For the text-containing cell, return its midpoint in [X, Y] coordinate format. 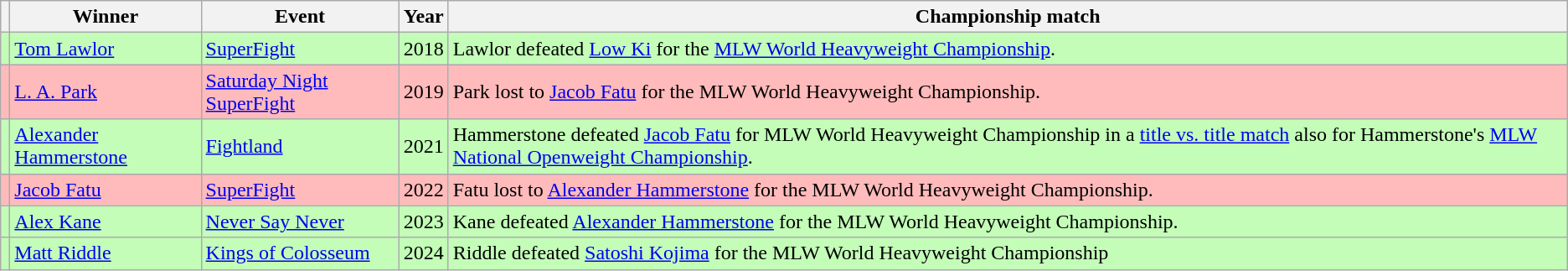
Tom Lawlor [106, 49]
Event [300, 17]
2024 [424, 253]
2018 [424, 49]
Kane defeated Alexander Hammerstone for the MLW World Heavyweight Championship. [1008, 221]
Winner [106, 17]
Lawlor defeated Low Ki for the MLW World Heavyweight Championship. [1008, 49]
Alexander Hammerstone [106, 146]
2023 [424, 221]
Championship match [1008, 17]
2022 [424, 190]
2019 [424, 92]
Alex Kane [106, 221]
Park lost to Jacob Fatu for the MLW World Heavyweight Championship. [1008, 92]
Riddle defeated Satoshi Kojima for the MLW World Heavyweight Championship [1008, 253]
Fatu lost to Alexander Hammerstone for the MLW World Heavyweight Championship. [1008, 190]
2021 [424, 146]
Jacob Fatu [106, 190]
L. A. Park [106, 92]
Kings of Colosseum [300, 253]
Fightland [300, 146]
Matt Riddle [106, 253]
Never Say Never [300, 221]
Saturday Night SuperFight [300, 92]
Year [424, 17]
